For the text-containing cell, return its midpoint in (x, y) coordinate format. 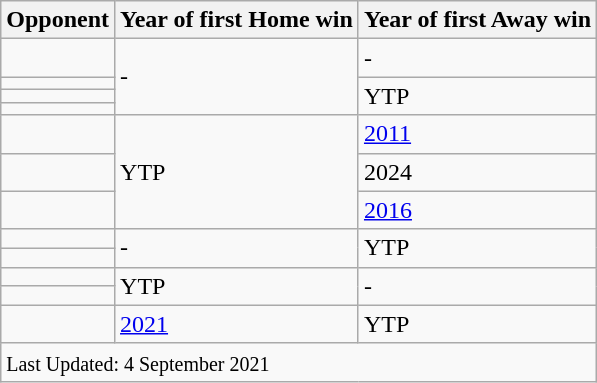
Opponent (58, 20)
2021 (237, 324)
Year of first Home win (237, 20)
Last Updated: 4 September 2021 (299, 362)
2011 (477, 134)
Year of first Away win (477, 20)
2016 (477, 210)
2024 (477, 172)
